Search for the cell housing the specified text and yield its [X, Y] center coordinate. 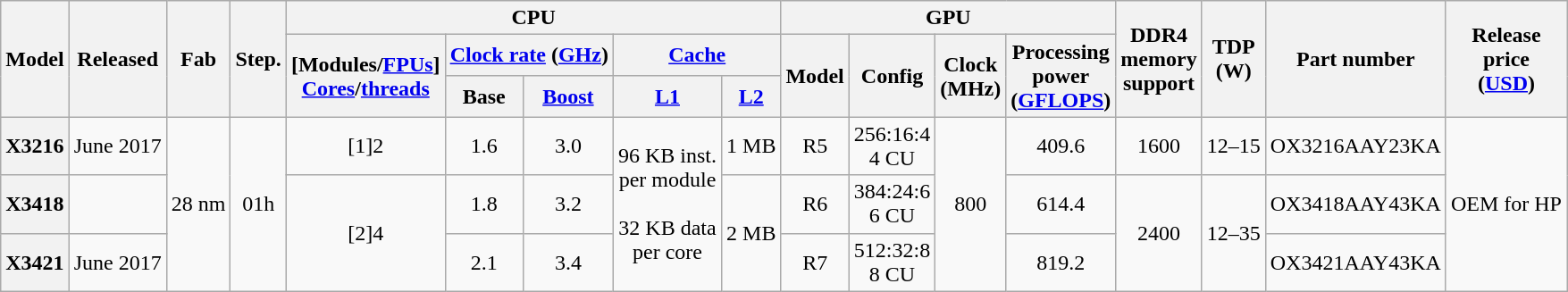
X3421 [35, 263]
L1 [667, 96]
GPU [949, 18]
Clock(MHz) [970, 76]
Config [892, 76]
409.6 [1061, 146]
L2 [751, 96]
R6 [815, 204]
1 MB [751, 146]
[Modules/FPUs]Cores/threads [365, 76]
Processingpower(GFLOPS) [1061, 76]
OEM for HP [1506, 204]
Base [484, 96]
800 [970, 204]
[1]2 [365, 146]
12–35 [1233, 233]
01h [258, 204]
614.4 [1061, 204]
Released [118, 59]
2 MB [751, 233]
OX3418AAY43KA [1355, 204]
R7 [815, 263]
[2]4 [365, 233]
512:32:88 CU [892, 263]
3.4 [568, 263]
TDP(W) [1233, 59]
OX3421AAY43KA [1355, 263]
OX3216AAY23KA [1355, 146]
28 nm [198, 204]
X3216 [35, 146]
Boost [568, 96]
DDR4memorysupport [1159, 59]
CPU [533, 18]
Cache [697, 55]
R5 [815, 146]
12–15 [1233, 146]
256:16:44 CU [892, 146]
819.2 [1061, 263]
Releaseprice(USD) [1506, 59]
3.0 [568, 146]
96 KB inst.per module32 KB dataper core [667, 204]
Step. [258, 59]
X3418 [35, 204]
1.6 [484, 146]
2.1 [484, 263]
1.8 [484, 204]
3.2 [568, 204]
Clock rate (GHz) [529, 55]
384:24:66 CU [892, 204]
Fab [198, 59]
1600 [1159, 146]
Part number [1355, 59]
2400 [1159, 233]
